Return (x, y) of the center of cell containing provided text 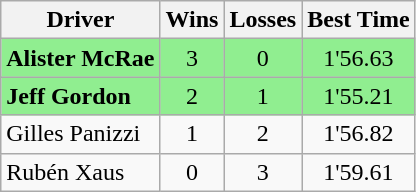
Rubén Xaus (80, 172)
1'55.21 (359, 96)
Best Time (359, 20)
1'56.63 (359, 58)
Losses (263, 20)
Alister McRae (80, 58)
1'59.61 (359, 172)
Wins (192, 20)
1'56.82 (359, 134)
Driver (80, 20)
Gilles Panizzi (80, 134)
Jeff Gordon (80, 96)
